Extract the [x, y] coordinate from the center of the cell holding the provided text.  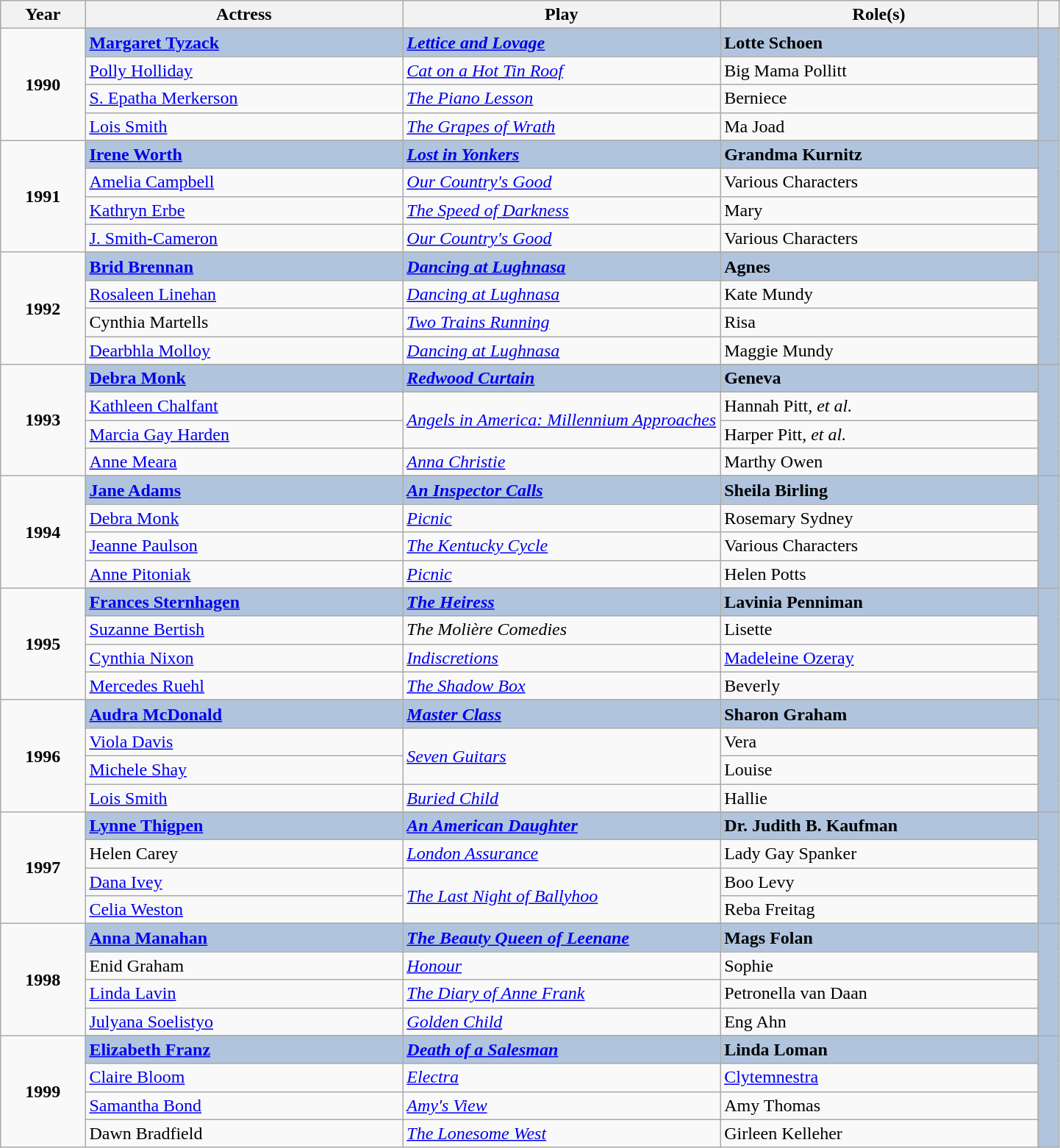
Seven Guitars [562, 756]
Madeleine Ozeray [879, 658]
The Shadow Box [562, 686]
Samantha Bond [244, 1105]
Claire Bloom [244, 1077]
The Lonesome West [562, 1133]
Eng Ahn [879, 1022]
Year [43, 15]
Electra [562, 1077]
Geneva [879, 379]
Anne Pitoniak [244, 574]
An American Daughter [562, 826]
S. Epatha Merkerson [244, 98]
Kathleen Chalfant [244, 406]
Helen Potts [879, 574]
Jeanne Paulson [244, 546]
Lady Gay Spanker [879, 854]
Anna Christie [562, 462]
Marthy Owen [879, 462]
An Inspector Calls [562, 490]
Lotte Schoen [879, 43]
The Kentucky Cycle [562, 546]
Grandma Kurnitz [879, 154]
Actress [244, 15]
Lost in Yonkers [562, 154]
The Molière Comedies [562, 630]
The Beauty Queen of Leenane [562, 938]
Golden Child [562, 1022]
Amy Thomas [879, 1105]
1997 [43, 868]
Mary [879, 210]
Vera [879, 742]
Boo Levy [879, 882]
Hannah Pitt, et al. [879, 406]
Audra McDonald [244, 714]
Maggie Mundy [879, 351]
Two Trains Running [562, 322]
Kate Mundy [879, 294]
Dawn Bradfield [244, 1133]
Amy's View [562, 1105]
Helen Carey [244, 854]
Play [562, 15]
Elizabeth Franz [244, 1050]
Beverly [879, 686]
Irene Worth [244, 154]
Sheila Birling [879, 490]
Sophie [879, 966]
The Last Night of Ballyhoo [562, 896]
Viola Davis [244, 742]
Marcia Gay Harden [244, 434]
The Grapes of Wrath [562, 126]
Michele Shay [244, 769]
1991 [43, 196]
Louise [879, 769]
1992 [43, 308]
Sharon Graham [879, 714]
Lisette [879, 630]
The Speed of Darkness [562, 210]
Clytemnestra [879, 1077]
Honour [562, 966]
Harper Pitt, et al. [879, 434]
1998 [43, 980]
Role(s) [879, 15]
Rosaleen Linehan [244, 294]
Kathryn Erbe [244, 210]
Polly Holliday [244, 71]
Cat on a Hot Tin Roof [562, 71]
Ma Joad [879, 126]
Hallie [879, 797]
Jane Adams [244, 490]
Frances Sternhagen [244, 602]
Anne Meara [244, 462]
Reba Freitag [879, 910]
J. Smith-Cameron [244, 238]
Linda Lavin [244, 994]
The Piano Lesson [562, 98]
Death of a Salesman [562, 1050]
Big Mama Pollitt [879, 71]
Julyana Soelistyo [244, 1022]
Rosemary Sydney [879, 518]
Risa [879, 322]
Dana Ivey [244, 882]
Brid Brennan [244, 266]
1990 [43, 85]
1999 [43, 1091]
Angels in America: Millennium Approaches [562, 420]
Berniece [879, 98]
Dr. Judith B. Kaufman [879, 826]
Cynthia Nixon [244, 658]
Master Class [562, 714]
Amelia Campbell [244, 182]
The Heiress [562, 602]
Linda Loman [879, 1050]
London Assurance [562, 854]
Indiscretions [562, 658]
Agnes [879, 266]
Enid Graham [244, 966]
Lettice and Lovage [562, 43]
Girleen Kelleher [879, 1133]
Buried Child [562, 797]
Margaret Tyzack [244, 43]
Mags Folan [879, 938]
1996 [43, 756]
Redwood Curtain [562, 379]
Anna Manahan [244, 938]
Petronella van Daan [879, 994]
The Diary of Anne Frank [562, 994]
1995 [43, 644]
Suzanne Bertish [244, 630]
Dearbhla Molloy [244, 351]
1993 [43, 420]
Lynne Thigpen [244, 826]
Lavinia Penniman [879, 602]
Mercedes Ruehl [244, 686]
Celia Weston [244, 910]
1994 [43, 532]
Cynthia Martells [244, 322]
